Identify which cell holds the provided text, then report its [X, Y] central coordinate. 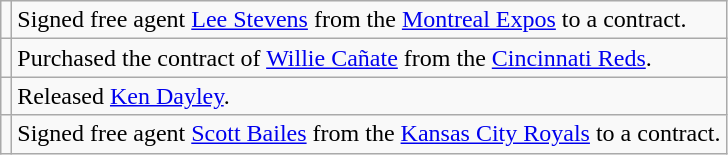
Signed free agent Lee Stevens from the Montreal Expos to a contract. [369, 20]
Purchased the contract of Willie Cañate from the Cincinnati Reds. [369, 58]
Signed free agent Scott Bailes from the Kansas City Royals to a contract. [369, 134]
Released Ken Dayley. [369, 96]
